Locate the cell with the specified text and output its (x, y) center coordinate. 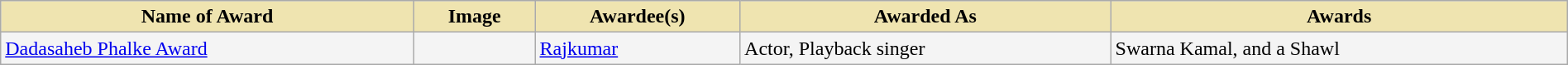
Rajkumar (638, 48)
Awardee(s) (638, 17)
Actor, Playback singer (926, 48)
Dadasaheb Phalke Award (208, 48)
Swarna Kamal, and a Shawl (1339, 48)
Awards (1339, 17)
Name of Award (208, 17)
Awarded As (926, 17)
Image (475, 17)
